Locate the cell with the specified text and output its [X, Y] center coordinate. 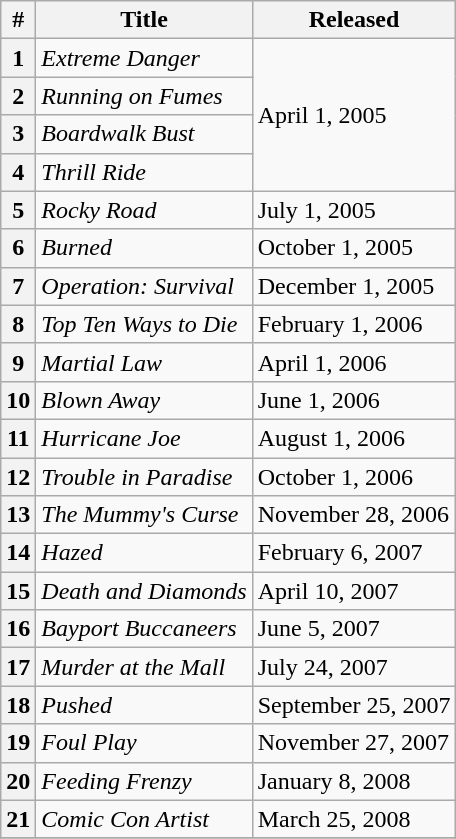
5 [18, 210]
Martial Law [144, 362]
April 1, 2006 [354, 362]
3 [18, 134]
Blown Away [144, 400]
Boardwalk Bust [144, 134]
4 [18, 172]
# [18, 20]
11 [18, 438]
1 [18, 58]
21 [18, 819]
October 1, 2006 [354, 477]
Comic Con Artist [144, 819]
April 10, 2007 [354, 591]
April 1, 2005 [354, 115]
Burned [144, 248]
7 [18, 286]
12 [18, 477]
17 [18, 667]
November 27, 2007 [354, 743]
6 [18, 248]
Trouble in Paradise [144, 477]
February 1, 2006 [354, 324]
19 [18, 743]
The Mummy's Curse [144, 515]
July 24, 2007 [354, 667]
December 1, 2005 [354, 286]
Foul Play [144, 743]
July 1, 2005 [354, 210]
Hurricane Joe [144, 438]
March 25, 2008 [354, 819]
January 8, 2008 [354, 781]
Hazed [144, 553]
June 1, 2006 [354, 400]
Operation: Survival [144, 286]
20 [18, 781]
Rocky Road [144, 210]
Thrill Ride [144, 172]
10 [18, 400]
Title [144, 20]
Released [354, 20]
14 [18, 553]
Feeding Frenzy [144, 781]
August 1, 2006 [354, 438]
November 28, 2006 [354, 515]
Murder at the Mall [144, 667]
8 [18, 324]
2 [18, 96]
16 [18, 629]
13 [18, 515]
18 [18, 705]
15 [18, 591]
9 [18, 362]
Pushed [144, 705]
Extreme Danger [144, 58]
Running on Fumes [144, 96]
September 25, 2007 [354, 705]
Bayport Buccaneers [144, 629]
Top Ten Ways to Die [144, 324]
Death and Diamonds [144, 591]
June 5, 2007 [354, 629]
October 1, 2005 [354, 248]
February 6, 2007 [354, 553]
